Output the (x, y) coordinate of the center of the cell containing the given text.  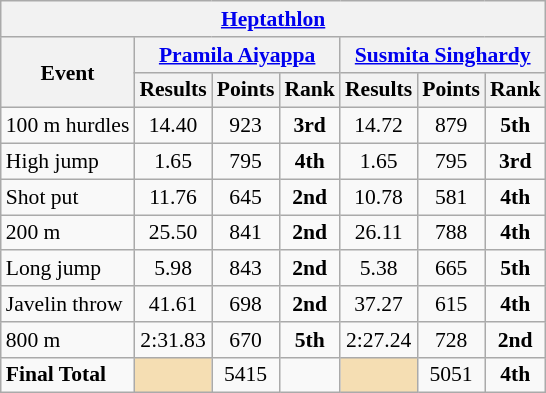
10.78 (378, 197)
100 m hurdles (68, 126)
665 (451, 269)
41.61 (172, 304)
5.98 (172, 269)
200 m (68, 233)
High jump (68, 162)
Pramila Aiyappa (237, 55)
728 (451, 340)
Heptathlon (274, 19)
2:27.24 (378, 340)
11.76 (172, 197)
25.50 (172, 233)
Final Total (68, 375)
Shot put (68, 197)
Event (68, 72)
5.38 (378, 269)
879 (451, 126)
Javelin throw (68, 304)
2:31.83 (172, 340)
843 (246, 269)
670 (246, 340)
923 (246, 126)
Long jump (68, 269)
788 (451, 233)
698 (246, 304)
37.27 (378, 304)
5415 (246, 375)
841 (246, 233)
581 (451, 197)
645 (246, 197)
615 (451, 304)
14.40 (172, 126)
14.72 (378, 126)
26.11 (378, 233)
5051 (451, 375)
800 m (68, 340)
Susmita Singhardy (443, 55)
